Identify which cell holds the provided text, then report its (x, y) central coordinate. 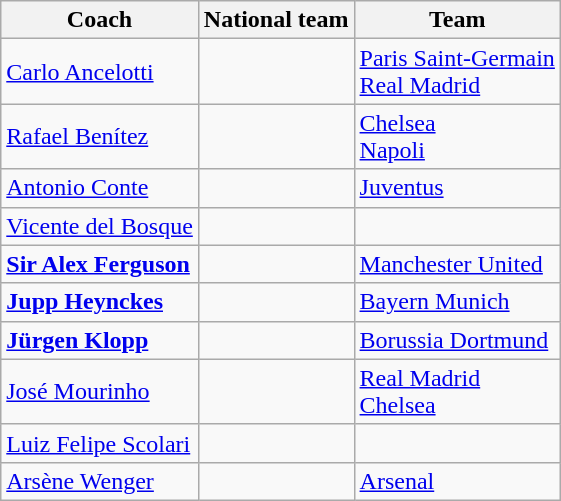
National team (276, 20)
Antonio Conte (100, 188)
Coach (100, 20)
Arsène Wenger (100, 481)
Luiz Felipe Scolari (100, 443)
Chelsea Napoli (457, 136)
Jürgen Klopp (100, 340)
Borussia Dortmund (457, 340)
Team (457, 20)
Manchester United (457, 264)
Juventus (457, 188)
Jupp Heynckes (100, 302)
Carlo Ancelotti (100, 72)
Arsenal (457, 481)
José Mourinho (100, 392)
Rafael Benítez (100, 136)
Bayern Munich (457, 302)
Vicente del Bosque (100, 226)
Sir Alex Ferguson (100, 264)
Paris Saint-Germain Real Madrid (457, 72)
Real Madrid Chelsea (457, 392)
